Output the (X, Y) coordinate of the center of the cell containing the given text.  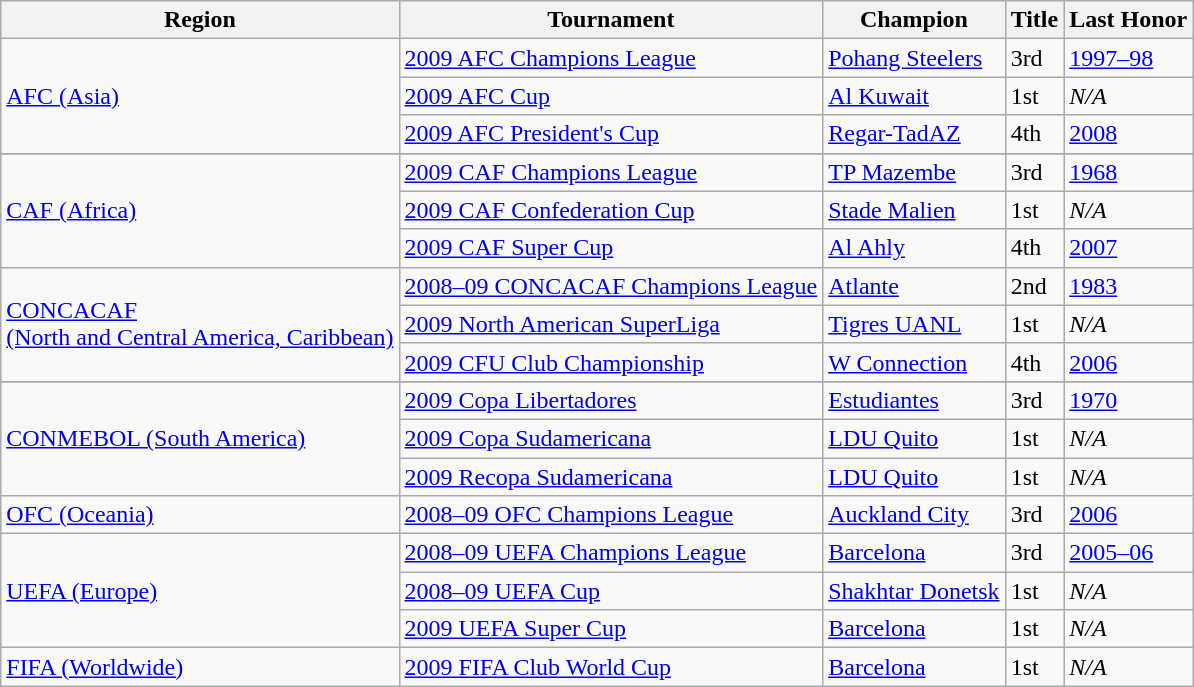
Champion (914, 20)
Auckland City (914, 515)
CONCACAF(North and Central America, Caribbean) (200, 324)
2009 UEFA Super Cup (611, 629)
Regar-TadAZ (914, 134)
1968 (1128, 172)
Last Honor (1128, 20)
2009 CAF Confederation Cup (611, 210)
2009 AFC Champions League (611, 58)
UEFA (Europe) (200, 591)
2005–06 (1128, 553)
CAF (Africa) (200, 210)
2008–09 OFC Champions League (611, 515)
2nd (1034, 286)
Region (200, 20)
W Connection (914, 362)
FIFA (Worldwide) (200, 667)
2008 (1128, 134)
2009 Recopa Sudamericana (611, 477)
2008–09 UEFA Cup (611, 591)
Title (1034, 20)
2009 FIFA Club World Cup (611, 667)
2009 North American SuperLiga (611, 324)
2009 AFC President's Cup (611, 134)
Tournament (611, 20)
2009 Copa Libertadores (611, 400)
CONMEBOL (South America) (200, 438)
2009 CFU Club Championship (611, 362)
Estudiantes (914, 400)
TP Mazembe (914, 172)
Shakhtar Donetsk (914, 591)
OFC (Oceania) (200, 515)
1983 (1128, 286)
1997–98 (1128, 58)
Al Ahly (914, 248)
Tigres UANL (914, 324)
Atlante (914, 286)
Al Kuwait (914, 96)
Pohang Steelers (914, 58)
2007 (1128, 248)
2009 AFC Cup (611, 96)
2008–09 CONCACAF Champions League (611, 286)
AFC (Asia) (200, 96)
2009 Copa Sudamericana (611, 438)
2009 CAF Champions League (611, 172)
2008–09 UEFA Champions League (611, 553)
2009 CAF Super Cup (611, 248)
Stade Malien (914, 210)
1970 (1128, 400)
